Determine the (x, y) coordinate at the center of the cell enclosing the given text.  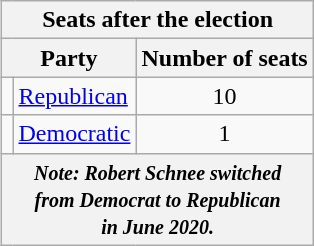
10 (224, 96)
Number of seats (224, 58)
Party (69, 58)
Democratic (74, 134)
Seats after the election (158, 20)
Republican (74, 96)
1 (224, 134)
Note: Robert Schnee switchedfrom Democrat to Republicanin June 2020. (158, 199)
